Return [x, y] of the center of cell containing provided text 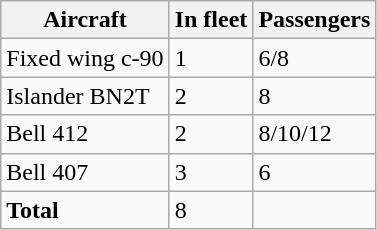
Fixed wing c-90 [85, 58]
Bell 407 [85, 172]
Aircraft [85, 20]
3 [211, 172]
Bell 412 [85, 134]
6 [314, 172]
In fleet [211, 20]
6/8 [314, 58]
8/10/12 [314, 134]
Passengers [314, 20]
1 [211, 58]
Islander BN2T [85, 96]
Total [85, 210]
